Locate the cell with the specified text and output its [x, y] center coordinate. 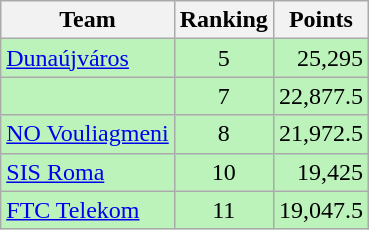
Dunaújváros [88, 58]
7 [224, 96]
19,425 [320, 172]
Ranking [224, 20]
SIS Roma [88, 172]
10 [224, 172]
22,877.5 [320, 96]
8 [224, 134]
11 [224, 210]
NO Vouliagmeni [88, 134]
Points [320, 20]
19,047.5 [320, 210]
25,295 [320, 58]
21,972.5 [320, 134]
5 [224, 58]
Team [88, 20]
FTC Telekom [88, 210]
